Return [X, Y] of the center of cell containing provided text 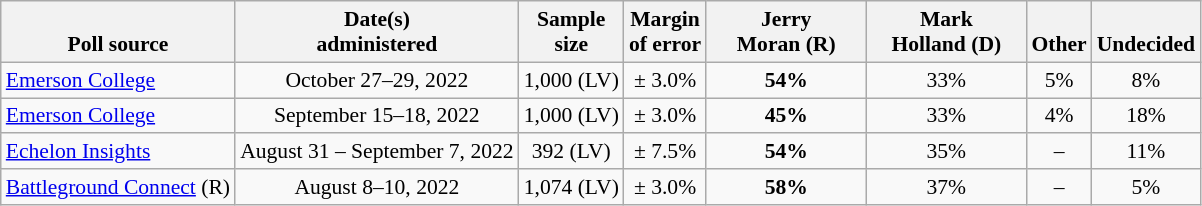
37% [946, 187]
Samplesize [572, 32]
Marginof error [665, 32]
18% [1146, 116]
JerryMoran (R) [786, 32]
1,074 (LV) [572, 187]
Undecided [1146, 32]
58% [786, 187]
Echelon Insights [118, 152]
4% [1058, 116]
August 8–10, 2022 [377, 187]
11% [1146, 152]
September 15–18, 2022 [377, 116]
8% [1146, 80]
45% [786, 116]
October 27–29, 2022 [377, 80]
August 31 – September 7, 2022 [377, 152]
Date(s)administered [377, 32]
MarkHolland (D) [946, 32]
Other [1058, 32]
392 (LV) [572, 152]
35% [946, 152]
Poll source [118, 32]
Battleground Connect (R) [118, 187]
± 7.5% [665, 152]
